Return the (x, y) coordinate for the center point of the cell that contains the specified text.  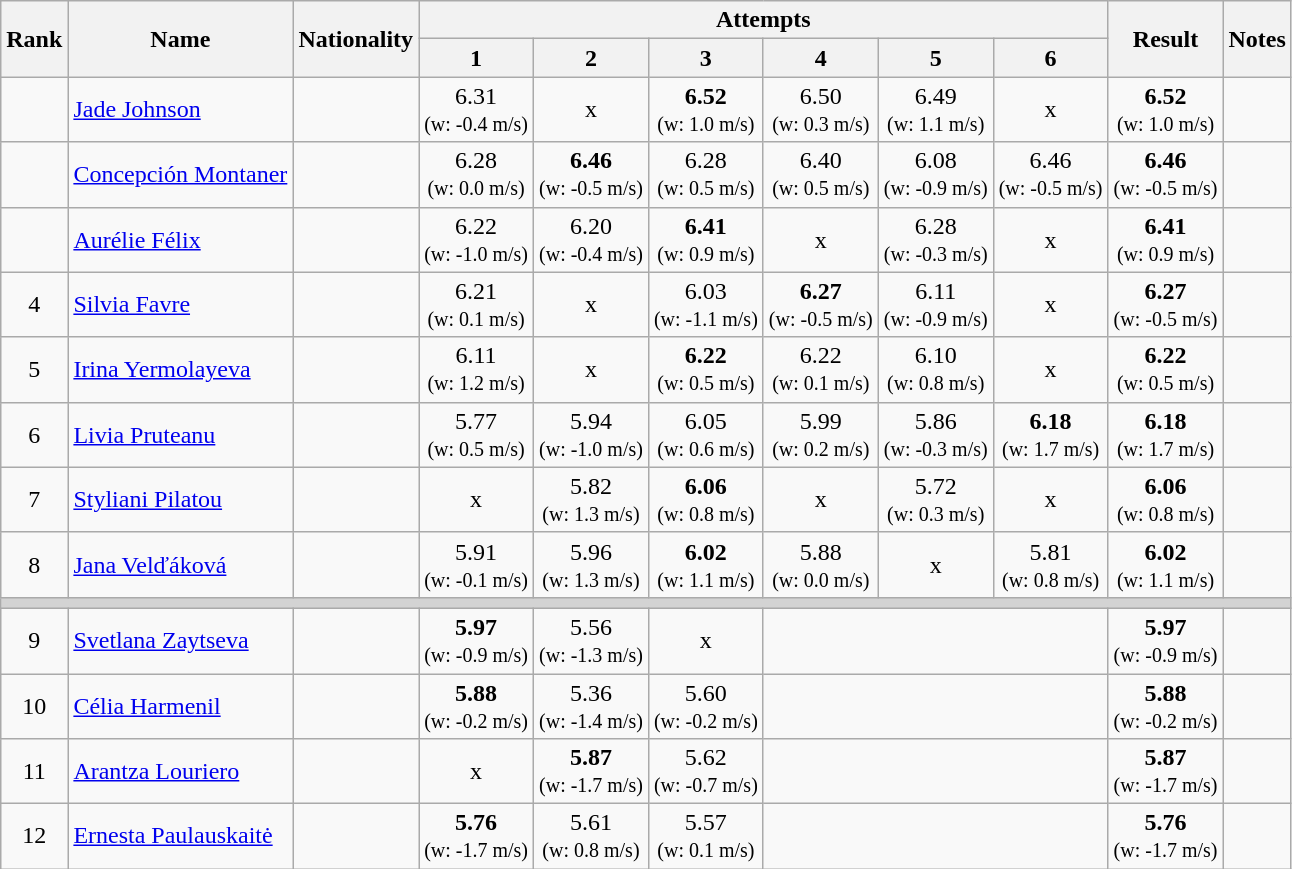
5.96(w: 1.3 m/s) (592, 564)
Jana Velďáková (180, 564)
5.61(w: 0.8 m/s) (592, 836)
6.05(w: 0.6 m/s) (706, 434)
6.22(w: 0.1 m/s) (820, 370)
6.21(w: 0.1 m/s) (476, 304)
5.72(w: 0.3 m/s) (936, 500)
11 (34, 772)
Livia Pruteanu (180, 434)
Rank (34, 39)
Nationality (356, 39)
6.49(w: 1.1 m/s) (936, 110)
Célia Harmenil (180, 706)
Attempts (764, 20)
5.99(w: 0.2 m/s) (820, 434)
5.77(w: 0.5 m/s) (476, 434)
Silvia Favre (180, 304)
8 (34, 564)
5.81(w: 0.8 m/s) (1050, 564)
Aurélie Félix (180, 240)
6.11(w: 1.2 m/s) (476, 370)
5.57(w: 0.1 m/s) (706, 836)
6.31(w: -0.4 m/s) (476, 110)
6.28(w: 0.0 m/s) (476, 174)
6.28(w: -0.3 m/s) (936, 240)
Ernesta Paulauskaitė (180, 836)
Name (180, 39)
Arantza Louriero (180, 772)
6.22(w: -1.0 m/s) (476, 240)
Irina Yermolayeva (180, 370)
10 (34, 706)
Notes (1257, 39)
6.11(w: -0.9 m/s) (936, 304)
12 (34, 836)
6.08(w: -0.9 m/s) (936, 174)
Styliani Pilatou (180, 500)
5.62(w: -0.7 m/s) (706, 772)
5.91(w: -0.1 m/s) (476, 564)
Concepción Montaner (180, 174)
6.40(w: 0.5 m/s) (820, 174)
5.56(w: -1.3 m/s) (592, 640)
5.94(w: -1.0 m/s) (592, 434)
1 (476, 58)
Jade Johnson (180, 110)
9 (34, 640)
6.28(w: 0.5 m/s) (706, 174)
3 (706, 58)
Result (1166, 39)
6.50(w: 0.3 m/s) (820, 110)
5.86(w: -0.3 m/s) (936, 434)
6.03(w: -1.1 m/s) (706, 304)
Svetlana Zaytseva (180, 640)
5.88(w: 0.0 m/s) (820, 564)
7 (34, 500)
5.36(w: -1.4 m/s) (592, 706)
5.60(w: -0.2 m/s) (706, 706)
5.82(w: 1.3 m/s) (592, 500)
2 (592, 58)
6.10(w: 0.8 m/s) (936, 370)
6.20(w: -0.4 m/s) (592, 240)
